Output the (x, y) coordinate of the center of the cell containing the given text.  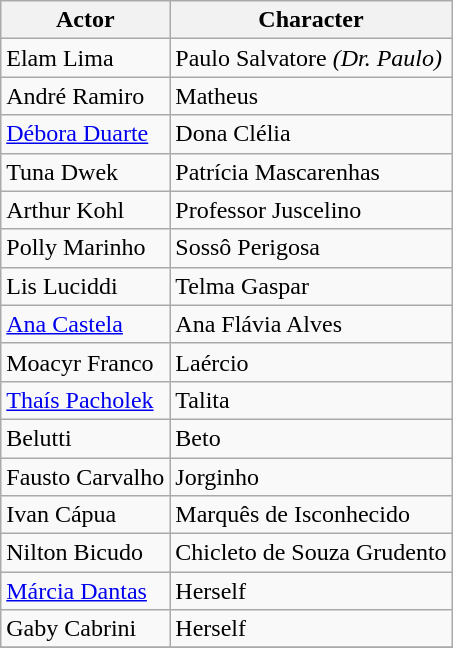
Laércio (311, 362)
Elam Lima (86, 58)
Lis Luciddi (86, 286)
Patrícia Mascarenhas (311, 172)
Márcia Dantas (86, 591)
Professor Juscelino (311, 210)
Character (311, 20)
Chicleto de Souza Grudento (311, 553)
Arthur Kohl (86, 210)
Ana Castela (86, 324)
Moacyr Franco (86, 362)
Ana Flávia Alves (311, 324)
Telma Gaspar (311, 286)
Talita (311, 400)
Belutti (86, 438)
Ivan Cápua (86, 515)
Jorginho (311, 477)
Polly Marinho (86, 248)
Thaís Pacholek (86, 400)
Débora Duarte (86, 134)
Actor (86, 20)
Nilton Bicudo (86, 553)
Gaby Cabrini (86, 629)
Matheus (311, 96)
Beto (311, 438)
Sossô Perigosa (311, 248)
Fausto Carvalho (86, 477)
Marquês de Isconhecido (311, 515)
Dona Clélia (311, 134)
André Ramiro (86, 96)
Tuna Dwek (86, 172)
Paulo Salvatore (Dr. Paulo) (311, 58)
